Extract the (X, Y) coordinate from the center of the cell holding the provided text.  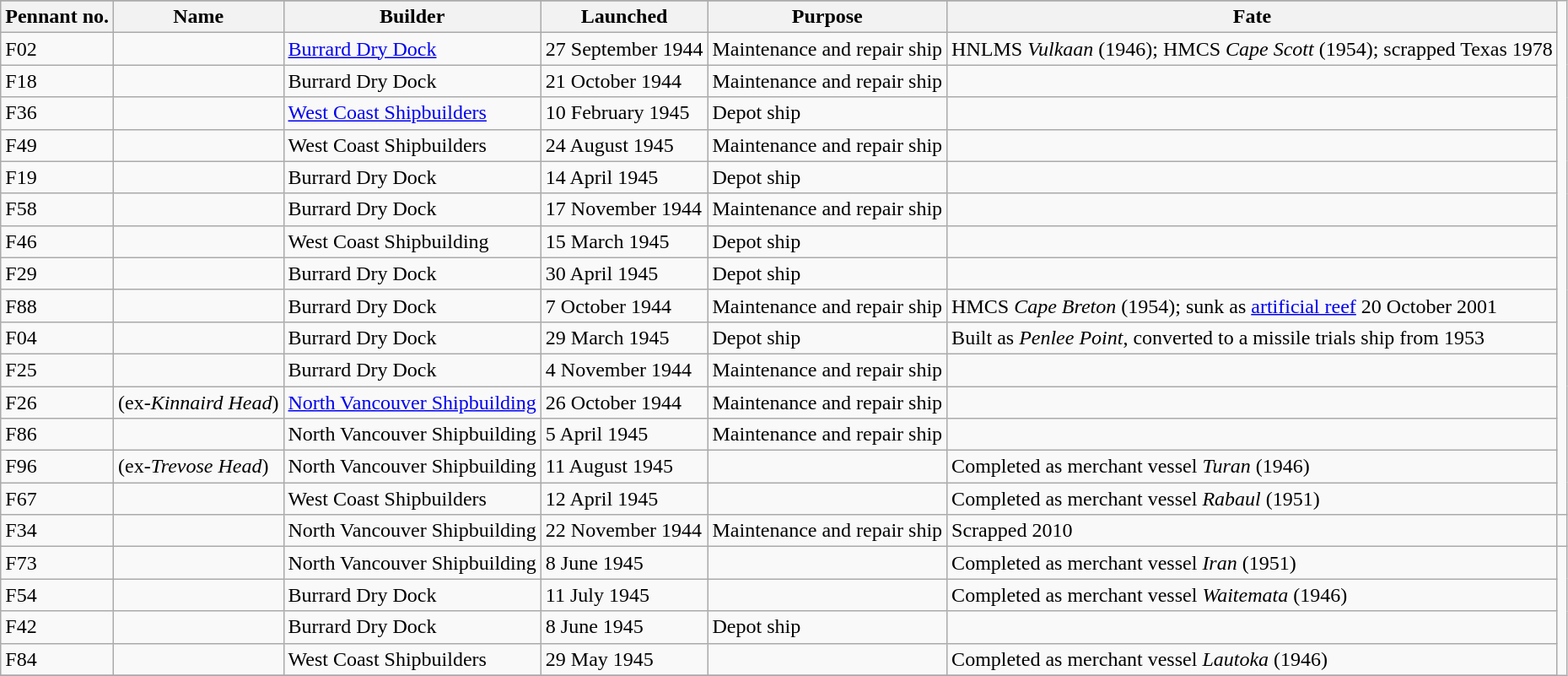
26 October 1944 (624, 403)
F73 (57, 563)
F18 (57, 81)
Built as Penlee Point, converted to a missile trials ship from 1953 (1253, 338)
Completed as merchant vessel Rabaul (1951) (1253, 499)
F29 (57, 273)
F34 (57, 531)
West Coast Shipbuilding (412, 241)
29 May 1945 (624, 659)
10 February 1945 (624, 113)
Completed as merchant vessel Lautoka (1946) (1253, 659)
F46 (57, 241)
15 March 1945 (624, 241)
F04 (57, 338)
Completed as merchant vessel Iran (1951) (1253, 563)
Pennant no. (57, 17)
HMCS Cape Breton (1954); sunk as artificial reef 20 October 2001 (1253, 306)
7 October 1944 (624, 306)
HNLMS Vulkaan (1946); HMCS Cape Scott (1954); scrapped Texas 1978 (1253, 49)
F25 (57, 370)
11 August 1945 (624, 467)
Name (199, 17)
Launched (624, 17)
27 September 1944 (624, 49)
F36 (57, 113)
5 April 1945 (624, 435)
F84 (57, 659)
Builder (412, 17)
F86 (57, 435)
F54 (57, 595)
F19 (57, 177)
F88 (57, 306)
21 October 1944 (624, 81)
F58 (57, 209)
29 March 1945 (624, 338)
F42 (57, 627)
Completed as merchant vessel Waitemata (1946) (1253, 595)
14 April 1945 (624, 177)
Fate (1253, 17)
17 November 1944 (624, 209)
Purpose (827, 17)
Scrapped 2010 (1253, 531)
12 April 1945 (624, 499)
11 July 1945 (624, 595)
22 November 1944 (624, 531)
4 November 1944 (624, 370)
30 April 1945 (624, 273)
(ex-Kinnaird Head) (199, 403)
F49 (57, 145)
F02 (57, 49)
Completed as merchant vessel Turan (1946) (1253, 467)
(ex-Trevose Head) (199, 467)
F67 (57, 499)
F96 (57, 467)
24 August 1945 (624, 145)
F26 (57, 403)
